Search for the cell housing the specified text and yield its (X, Y) center coordinate. 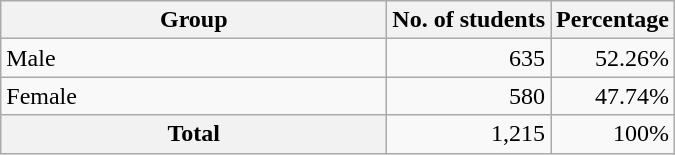
Percentage (613, 20)
1,215 (469, 134)
635 (469, 58)
Group (194, 20)
Female (194, 96)
Male (194, 58)
580 (469, 96)
52.26% (613, 58)
47.74% (613, 96)
100% (613, 134)
No. of students (469, 20)
Total (194, 134)
